Determine the [X, Y] coordinate at the center of the cell enclosing the given text.  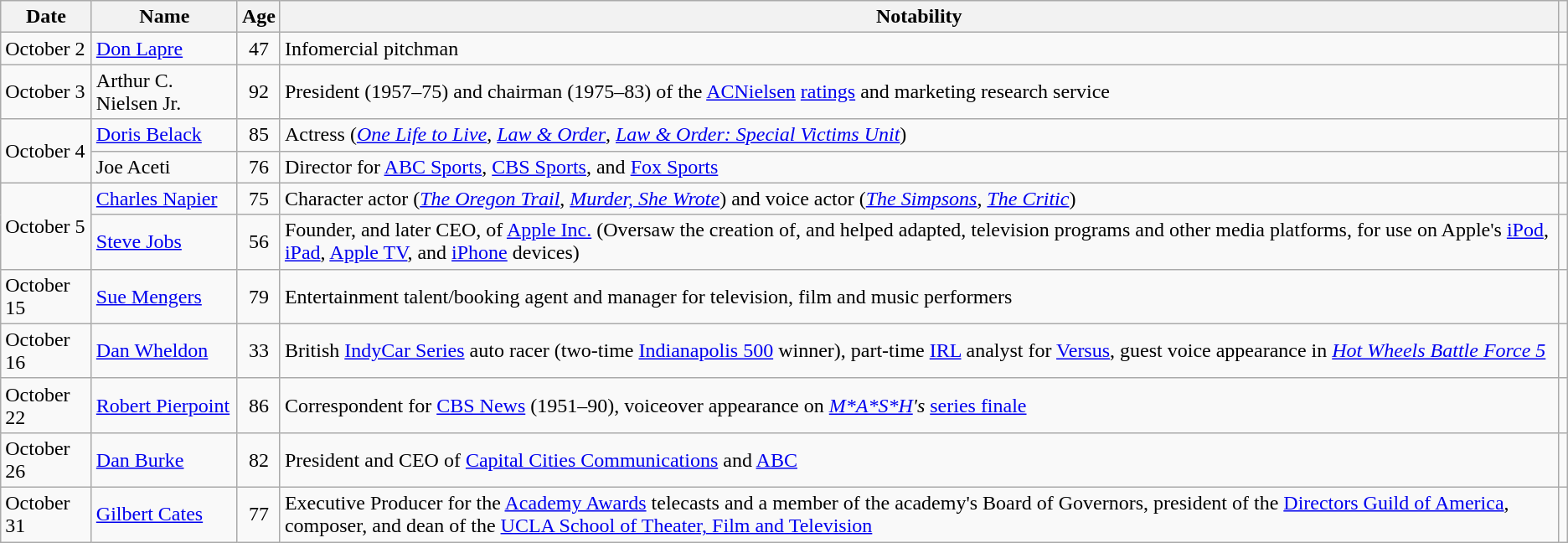
Don Lapre [164, 49]
79 [258, 297]
President and CEO of Capital Cities Communications and ABC [919, 459]
Steve Jobs [164, 241]
76 [258, 167]
Director for ABC Sports, CBS Sports, and Fox Sports [919, 167]
56 [258, 241]
Notability [919, 17]
33 [258, 350]
October 26 [47, 459]
Joe Aceti [164, 167]
Charles Napier [164, 199]
October 31 [47, 515]
President (1957–75) and chairman (1975–83) of the ACNielsen ratings and marketing research service [919, 92]
Dan Burke [164, 459]
Sue Mengers [164, 297]
47 [258, 49]
Character actor (The Oregon Trail, Murder, She Wrote) and voice actor (The Simpsons, The Critic) [919, 199]
October 15 [47, 297]
Doris Belack [164, 135]
Entertainment talent/booking agent and manager for television, film and music performers [919, 297]
92 [258, 92]
Robert Pierpoint [164, 406]
October 2 [47, 49]
October 16 [47, 350]
Name [164, 17]
86 [258, 406]
Actress (One Life to Live, Law & Order, Law & Order: Special Victims Unit) [919, 135]
85 [258, 135]
Arthur C. Nielsen Jr. [164, 92]
Correspondent for CBS News (1951–90), voiceover appearance on M*A*S*H's series finale [919, 406]
Dan Wheldon [164, 350]
Gilbert Cates [164, 515]
Date [47, 17]
October 3 [47, 92]
Age [258, 17]
October 5 [47, 226]
October 22 [47, 406]
82 [258, 459]
75 [258, 199]
77 [258, 515]
October 4 [47, 151]
Infomercial pitchman [919, 49]
